Return the [X, Y] coordinate for the center point of the cell that contains the specified text.  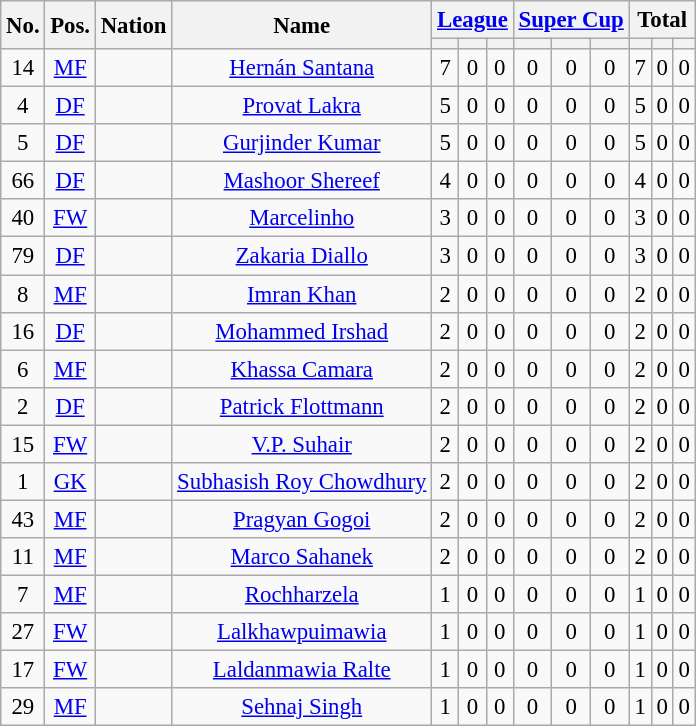
Total [662, 20]
Pos. [70, 25]
GK [70, 482]
6 [23, 369]
16 [23, 331]
Nation [133, 25]
Rochharzela [302, 594]
No. [23, 25]
Hernán Santana [302, 68]
27 [23, 632]
League [472, 20]
43 [23, 519]
Marcelinho [302, 219]
79 [23, 256]
V.P. Suhair [302, 444]
Lalkhawpuimawia [302, 632]
Imran Khan [302, 294]
Pragyan Gogoi [302, 519]
66 [23, 181]
8 [23, 294]
14 [23, 68]
29 [23, 707]
Zakaria Diallo [302, 256]
Name [302, 25]
Patrick Flottmann [302, 406]
Marco Sahanek [302, 557]
Mohammed Irshad [302, 331]
Mashoor Shereef [302, 181]
Khassa Camara [302, 369]
Subhasish Roy Chowdhury [302, 482]
40 [23, 219]
17 [23, 670]
15 [23, 444]
11 [23, 557]
Sehnaj Singh [302, 707]
Super Cup [571, 20]
Provat Lakra [302, 106]
Laldanmawia Ralte [302, 670]
Gurjinder Kumar [302, 143]
